Detect which cell encompasses the target text, then output its (X, Y) center coordinate. 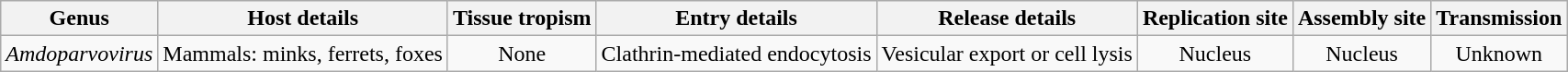
Assembly site (1361, 18)
Clathrin-mediated endocytosis (737, 54)
Vesicular export or cell lysis (1007, 54)
Mammals: minks, ferrets, foxes (303, 54)
Host details (303, 18)
Replication site (1214, 18)
Entry details (737, 18)
Amdoparvovirus (79, 54)
Transmission (1499, 18)
Unknown (1499, 54)
Genus (79, 18)
Tissue tropism (522, 18)
Release details (1007, 18)
None (522, 54)
